From the cell containing the given text, extract its center point as (X, Y) coordinate. 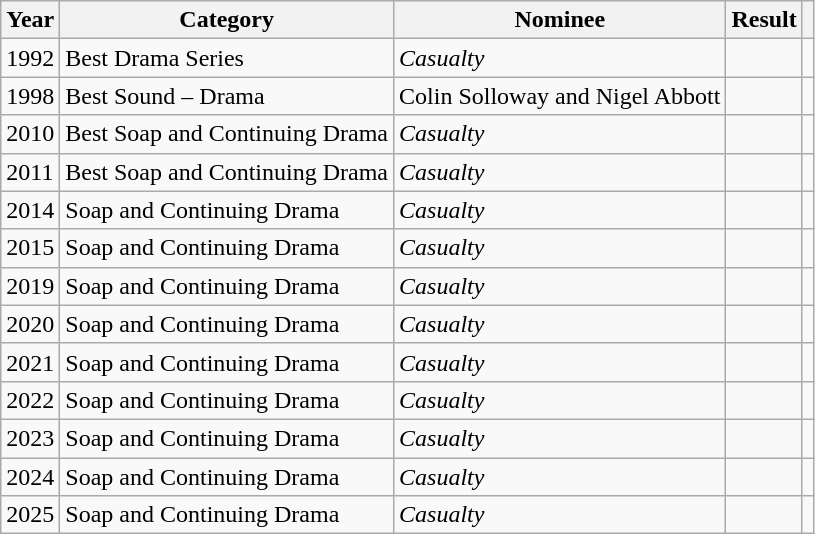
2015 (30, 248)
2021 (30, 362)
Best Sound – Drama (227, 96)
2025 (30, 515)
Nominee (560, 20)
2019 (30, 286)
2022 (30, 400)
1998 (30, 96)
2014 (30, 210)
Year (30, 20)
2010 (30, 134)
2023 (30, 438)
1992 (30, 58)
Best Drama Series (227, 58)
Colin Solloway and Nigel Abbott (560, 96)
2020 (30, 324)
Category (227, 20)
Result (764, 20)
2024 (30, 477)
2011 (30, 172)
